Locate the cell with the specified text and output its (x, y) center coordinate. 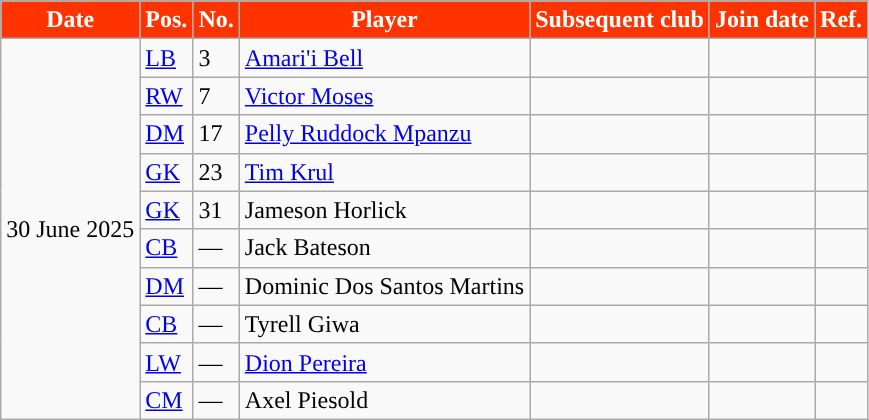
31 (216, 210)
Pelly Ruddock Mpanzu (384, 134)
RW (166, 96)
Tyrell Giwa (384, 324)
LB (166, 58)
3 (216, 58)
17 (216, 134)
Join date (762, 20)
Dominic Dos Santos Martins (384, 286)
Ref. (842, 20)
Subsequent club (620, 20)
Pos. (166, 20)
23 (216, 172)
Dion Pereira (384, 362)
Amari'i Bell (384, 58)
CM (166, 400)
Jameson Horlick (384, 210)
Victor Moses (384, 96)
Date (70, 20)
30 June 2025 (70, 230)
Tim Krul (384, 172)
No. (216, 20)
Player (384, 20)
7 (216, 96)
Jack Bateson (384, 248)
LW (166, 362)
Axel Piesold (384, 400)
